Find where the given text appears and provide that cell's center as (x, y) coordinate. 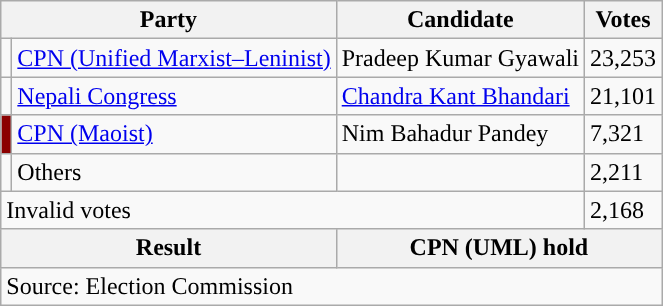
2,168 (624, 210)
21,101 (624, 96)
23,253 (624, 58)
CPN (Unified Marxist–Leninist) (174, 58)
Votes (624, 20)
CPN (Maoist) (174, 134)
Invalid votes (293, 210)
Source: Election Commission (332, 286)
CPN (UML) hold (498, 248)
Nim Bahadur Pandey (460, 134)
Pradeep Kumar Gyawali (460, 58)
Result (168, 248)
Chandra Kant Bhandari (460, 96)
Candidate (460, 20)
Party (168, 20)
7,321 (624, 134)
Others (174, 172)
Nepali Congress (174, 96)
2,211 (624, 172)
